Provide the [X, Y] coordinate of the cell's center where the given text is located.  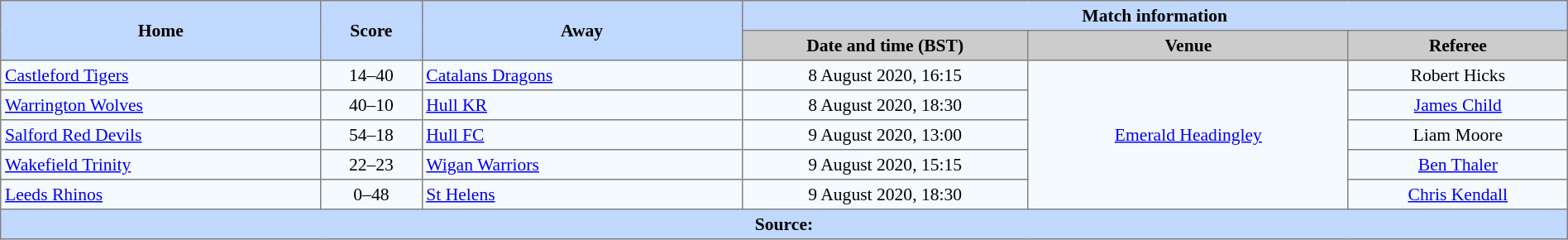
Away [582, 31]
8 August 2020, 18:30 [885, 105]
Referee [1457, 46]
Hull FC [582, 135]
0–48 [371, 194]
Catalans Dragons [582, 75]
Date and time (BST) [885, 46]
40–10 [371, 105]
9 August 2020, 18:30 [885, 194]
22–23 [371, 165]
Wakefield Trinity [160, 165]
Leeds Rhinos [160, 194]
Chris Kendall [1457, 194]
Home [160, 31]
Hull KR [582, 105]
9 August 2020, 13:00 [885, 135]
9 August 2020, 15:15 [885, 165]
Salford Red Devils [160, 135]
Warrington Wolves [160, 105]
Emerald Headingley [1188, 135]
Score [371, 31]
Ben Thaler [1457, 165]
Liam Moore [1457, 135]
Source: [784, 224]
8 August 2020, 16:15 [885, 75]
Wigan Warriors [582, 165]
Venue [1188, 46]
Robert Hicks [1457, 75]
St Helens [582, 194]
James Child [1457, 105]
Castleford Tigers [160, 75]
54–18 [371, 135]
Match information [1154, 16]
14–40 [371, 75]
